Provide the (x, y) coordinate of the cell's center where the given text is located.  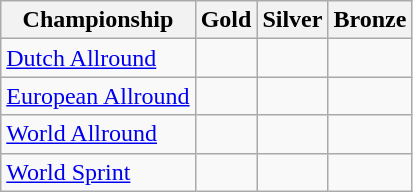
World Sprint (98, 172)
European Allround (98, 96)
Silver (292, 20)
Championship (98, 20)
Dutch Allround (98, 58)
World Allround (98, 134)
Gold (226, 20)
Bronze (370, 20)
